Scan for the cell matching the given text and deliver its [x, y] coordinate at center. 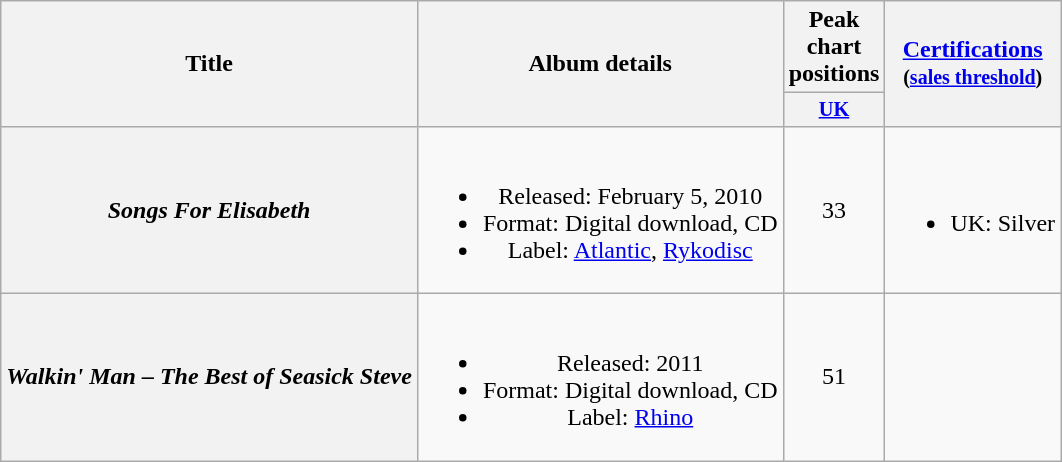
Released: February 5, 2010Format: Digital download, CDLabel: Atlantic, Rykodisc [600, 210]
Songs For Elisabeth [210, 210]
Certifications(sales threshold) [973, 64]
Walkin' Man – The Best of Seasick Steve [210, 378]
Album details [600, 64]
Released: 2011Format: Digital download, CDLabel: Rhino [600, 378]
UK [834, 110]
UK: Silver [973, 210]
Peak chart positions [834, 47]
51 [834, 378]
33 [834, 210]
Title [210, 64]
